Locate the cell with the specified text and output its (x, y) center coordinate. 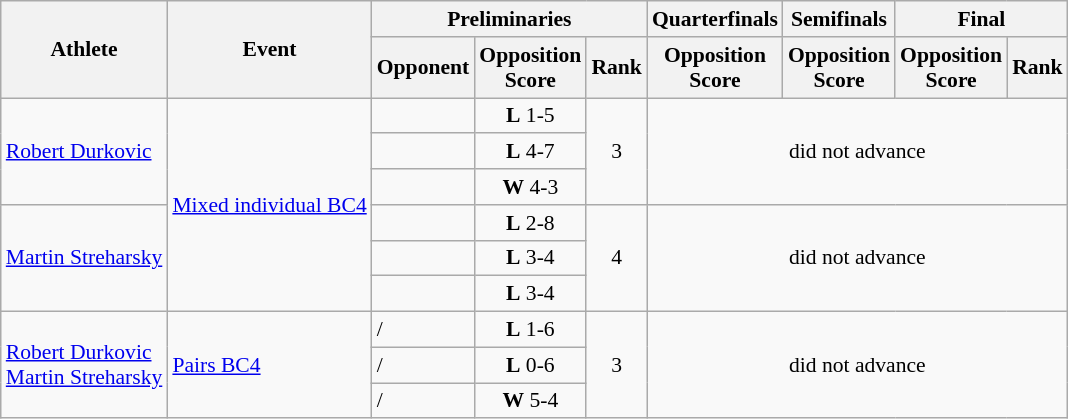
W 4-3 (530, 187)
Robert Durkovic (84, 152)
Event (269, 50)
Martin Streharsky (84, 258)
W 5-4 (530, 401)
L 4-7 (530, 152)
L 1-5 (530, 116)
Semifinals (839, 19)
Final (982, 19)
Pairs BC4 (269, 366)
Preliminaries (510, 19)
Mixed individual BC4 (269, 205)
Athlete (84, 50)
4 (616, 258)
Robert Durkovic Martin Streharsky (84, 366)
Opponent (424, 68)
L 1-6 (530, 330)
Quarterfinals (715, 19)
L 2-8 (530, 223)
L 0-6 (530, 365)
